Extract the (x, y) coordinate from the center of the cell holding the provided text.  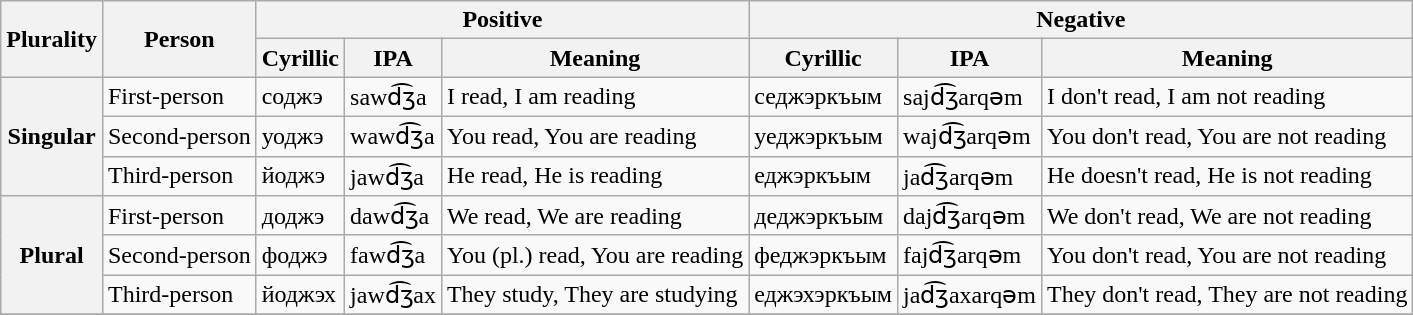
sawd͡ʒa (394, 97)
седжэркъым (824, 97)
wajd͡ʒarqəm (970, 136)
Positive (502, 20)
уеджэркъым (824, 136)
феджэркъым (824, 255)
Plurality (52, 39)
уоджэ (300, 136)
dajd͡ʒarqəm (970, 216)
Negative (1081, 20)
They study, They are studying (594, 295)
соджэ (300, 97)
He read, He is reading (594, 176)
wawd͡ʒa (394, 136)
You read, You are reading (594, 136)
They don't read, They are not reading (1226, 295)
sajd͡ʒarqəm (970, 97)
Plural (52, 256)
еджэхэркъым (824, 295)
фоджэ (300, 255)
fawd͡ʒa (394, 255)
йоджэх (300, 295)
jawd͡ʒa (394, 176)
We read, We are reading (594, 216)
fajd͡ʒarqəm (970, 255)
jad͡ʒarqəm (970, 176)
You (pl.) read, You are reading (594, 255)
We don't read, We are not reading (1226, 216)
dawd͡ʒa (394, 216)
I read, I am reading (594, 97)
деджэркъым (824, 216)
I don't read, I am not reading (1226, 97)
jawd͡ʒax (394, 295)
доджэ (300, 216)
jad͡ʒaxarqəm (970, 295)
Person (179, 39)
Singular (52, 136)
He doesn't read, He is not reading (1226, 176)
еджэркъым (824, 176)
йоджэ (300, 176)
